Output the (x, y) coordinate of the center of the cell containing the given text.  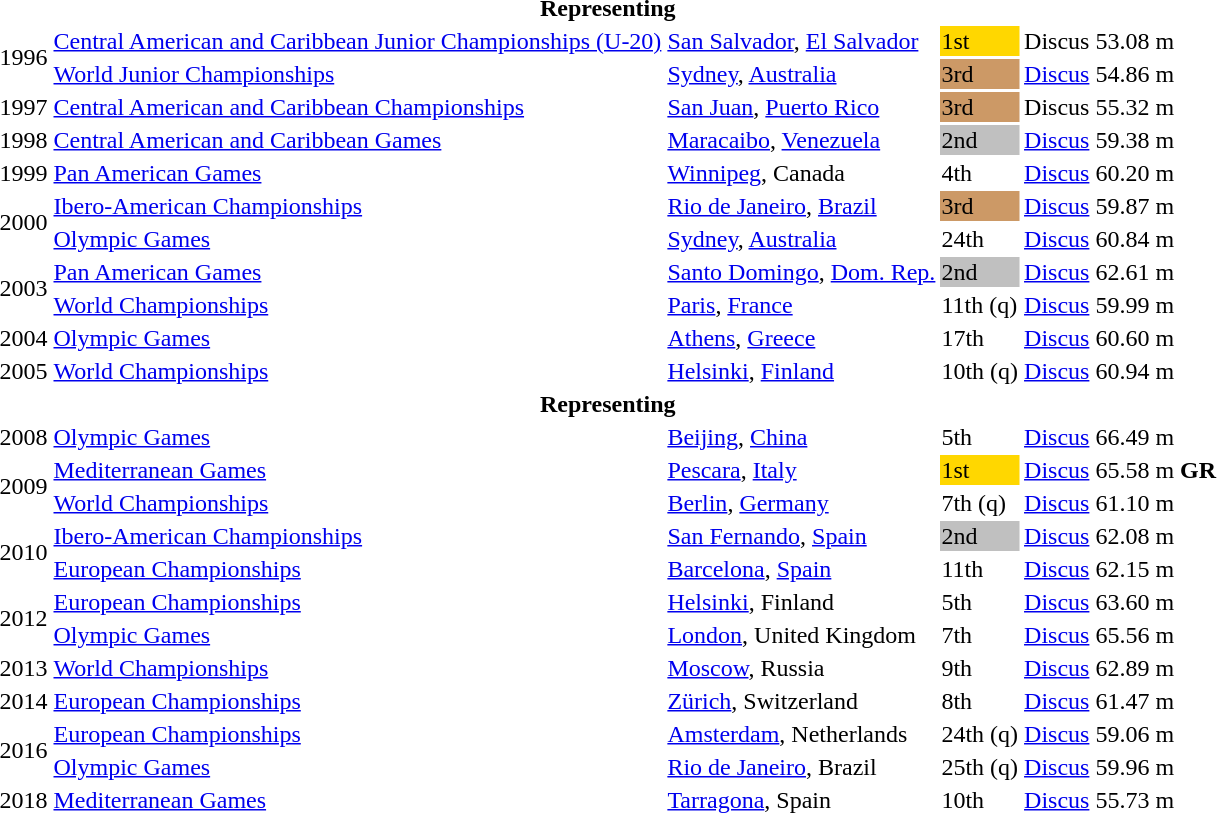
Maracaibo, Venezuela (802, 140)
11th (q) (980, 305)
25th (q) (980, 767)
Central American and Caribbean Junior Championships (U-20) (358, 41)
11th (980, 569)
Mediterranean Games (358, 470)
Santo Domingo, Dom. Rep. (802, 272)
London, United Kingdom (802, 635)
10th (q) (980, 371)
San Fernando, Spain (802, 536)
Beijing, China (802, 437)
24th (q) (980, 734)
7th (q) (980, 503)
Zürich, Switzerland (802, 701)
San Juan, Puerto Rico (802, 107)
San Salvador, El Salvador (802, 41)
Berlin, Germany (802, 503)
Amsterdam, Netherlands (802, 734)
Central American and Caribbean Championships (358, 107)
World Junior Championships (358, 74)
Barcelona, Spain (802, 569)
17th (980, 338)
9th (980, 668)
4th (980, 173)
Athens, Greece (802, 338)
7th (980, 635)
24th (980, 239)
8th (980, 701)
Moscow, Russia (802, 668)
Paris, France (802, 305)
Winnipeg, Canada (802, 173)
Central American and Caribbean Games (358, 140)
Pescara, Italy (802, 470)
